Provide the [x, y] coordinate of the cell's center where the given text is located.  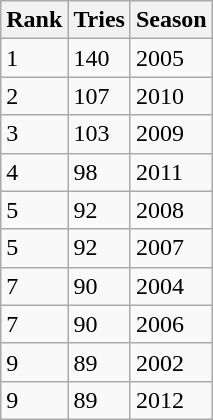
2012 [171, 400]
2008 [171, 210]
Rank [34, 20]
2009 [171, 134]
2002 [171, 362]
107 [100, 96]
4 [34, 172]
2 [34, 96]
2004 [171, 286]
140 [100, 58]
2010 [171, 96]
Tries [100, 20]
3 [34, 134]
Season [171, 20]
98 [100, 172]
2011 [171, 172]
2005 [171, 58]
103 [100, 134]
1 [34, 58]
2007 [171, 248]
2006 [171, 324]
